Extract the (X, Y) coordinate from the center of the cell holding the provided text.  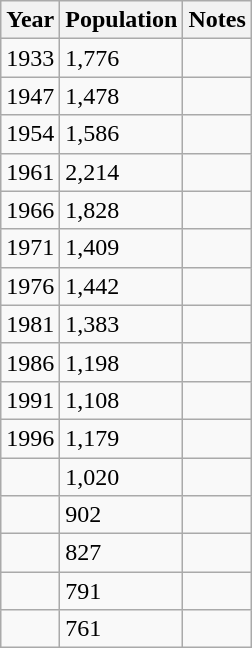
1,478 (122, 96)
1,409 (122, 248)
1961 (30, 172)
1996 (30, 438)
2,214 (122, 172)
1986 (30, 362)
1,108 (122, 400)
1966 (30, 210)
1,776 (122, 58)
827 (122, 553)
Notes (217, 20)
Year (30, 20)
Population (122, 20)
1,383 (122, 324)
1,179 (122, 438)
1976 (30, 286)
1,586 (122, 134)
1933 (30, 58)
1947 (30, 96)
761 (122, 629)
1,198 (122, 362)
1991 (30, 400)
1971 (30, 248)
791 (122, 591)
1,442 (122, 286)
1,828 (122, 210)
1981 (30, 324)
1954 (30, 134)
902 (122, 515)
1,020 (122, 477)
